Determine the [x, y] coordinate at the center of the cell enclosing the given text.  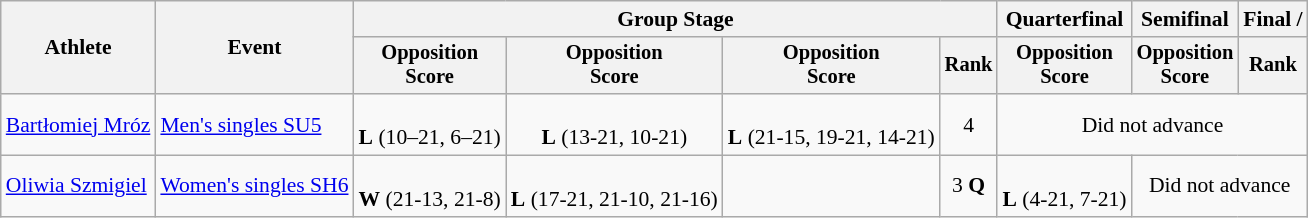
Oliwia Szmigiel [78, 186]
W (21-13, 21-8) [430, 186]
Athlete [78, 48]
L (17-21, 21-10, 21-16) [614, 186]
Quarterfinal [1064, 19]
Bartłomiej Mróz [78, 124]
L (21-15, 19-21, 14-21) [832, 124]
Semifinal [1186, 19]
4 [969, 124]
Group Stage [676, 19]
Final / [1273, 19]
L (13-21, 10-21) [614, 124]
L (4-21, 7-21) [1064, 186]
Women's singles SH6 [254, 186]
3 Q [969, 186]
L (10–21, 6–21) [430, 124]
Men's singles SU5 [254, 124]
Event [254, 48]
